Search for the cell housing the specified text and yield its (X, Y) center coordinate. 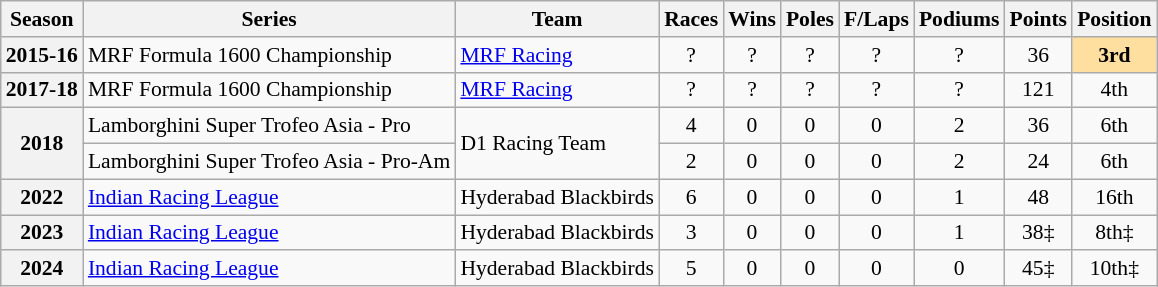
24 (1038, 162)
121 (1038, 90)
4th (1114, 90)
2024 (42, 269)
3 (691, 233)
5 (691, 269)
2022 (42, 197)
Lamborghini Super Trofeo Asia - Pro-Am (269, 162)
3rd (1114, 55)
Podiums (960, 19)
Lamborghini Super Trofeo Asia - Pro (269, 126)
Points (1038, 19)
2018 (42, 144)
45‡ (1038, 269)
10th‡ (1114, 269)
16th (1114, 197)
6 (691, 197)
2023 (42, 233)
Races (691, 19)
Season (42, 19)
Series (269, 19)
8th‡ (1114, 233)
Team (557, 19)
38‡ (1038, 233)
D1 Racing Team (557, 144)
2015-16 (42, 55)
48 (1038, 197)
Poles (810, 19)
Wins (752, 19)
Position (1114, 19)
2017-18 (42, 90)
4 (691, 126)
F/Laps (876, 19)
